Provide the [x, y] coordinate of the cell's center where the given text is located.  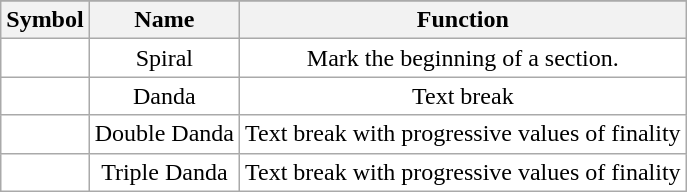
Text break [464, 96]
Function [464, 20]
Double Danda [164, 134]
Mark the beginning of a section. [464, 58]
Symbol [45, 20]
Triple Danda [164, 172]
Danda [164, 96]
Name [164, 20]
Spiral [164, 58]
